Provide the [x, y] coordinate of the cell's center where the given text is located.  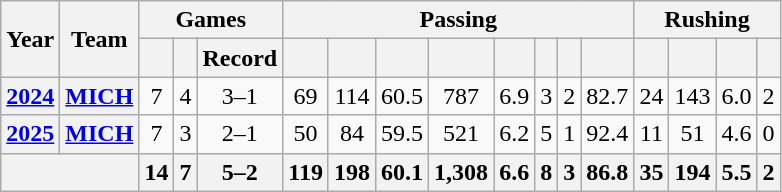
Rushing [707, 20]
35 [652, 172]
114 [352, 96]
5 [546, 134]
50 [306, 134]
521 [462, 134]
Games [211, 20]
92.4 [608, 134]
Passing [458, 20]
2024 [30, 96]
194 [692, 172]
6.9 [514, 96]
51 [692, 134]
60.1 [402, 172]
787 [462, 96]
4.6 [736, 134]
198 [352, 172]
2–1 [240, 134]
69 [306, 96]
24 [652, 96]
84 [352, 134]
82.7 [608, 96]
14 [156, 172]
5–2 [240, 172]
143 [692, 96]
4 [186, 96]
119 [306, 172]
86.8 [608, 172]
8 [546, 172]
Team [100, 39]
60.5 [402, 96]
2025 [30, 134]
Record [240, 58]
6.0 [736, 96]
6.6 [514, 172]
1 [570, 134]
1,308 [462, 172]
6.2 [514, 134]
11 [652, 134]
0 [768, 134]
5.5 [736, 172]
Year [30, 39]
59.5 [402, 134]
3–1 [240, 96]
